Return [x, y] of the center of cell containing provided text 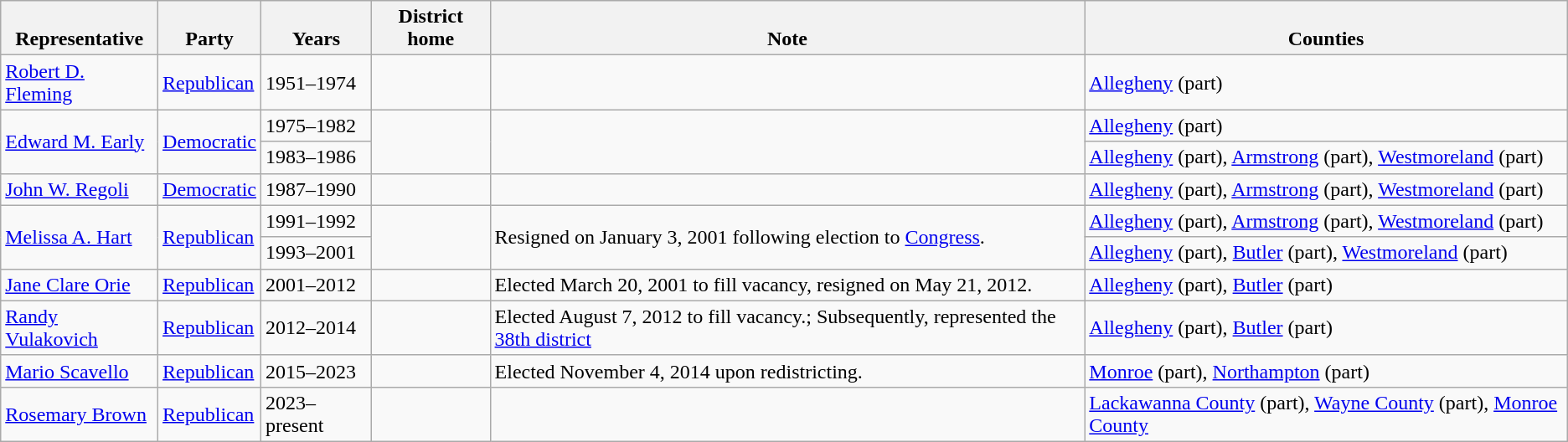
2001–2012 [317, 285]
Elected August 7, 2012 to fill vacancy.; Subsequently, represented the 38th district [787, 328]
1991–1992 [317, 221]
Jane Clare Orie [80, 285]
Edward M. Early [80, 141]
Elected March 20, 2001 to fill vacancy, resigned on May 21, 2012. [787, 285]
Lackawanna County (part), Wayne County (part), Monroe County [1326, 414]
Representative [80, 28]
1975–1982 [317, 126]
Party [209, 28]
Years [317, 28]
2015–2023 [317, 371]
Rosemary Brown [80, 414]
Allegheny (part), Butler (part), Westmoreland (part) [1326, 253]
Note [787, 28]
Robert D. Fleming [80, 82]
Elected November 4, 2014 upon redistricting. [787, 371]
Randy Vulakovich [80, 328]
Melissa A. Hart [80, 237]
1993–2001 [317, 253]
Monroe (part), Northampton (part) [1326, 371]
2023–present [317, 414]
1987–1990 [317, 189]
Counties [1326, 28]
District home [431, 28]
2012–2014 [317, 328]
John W. Regoli [80, 189]
Resigned on January 3, 2001 following election to Congress. [787, 237]
1983–1986 [317, 157]
Mario Scavello [80, 371]
1951–1974 [317, 82]
